Extract the [x, y] coordinate from the center of the cell holding the provided text.  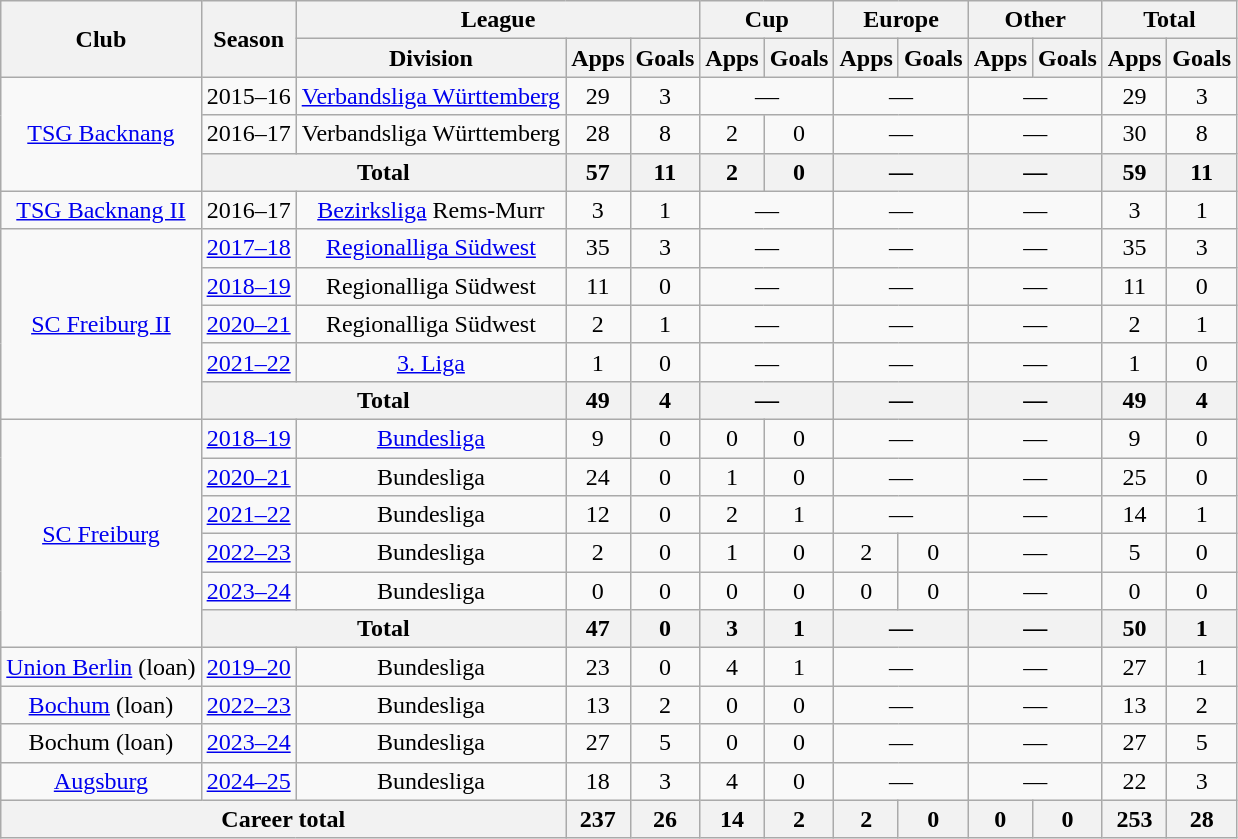
12 [598, 515]
2024–25 [248, 781]
25 [1134, 477]
50 [1134, 629]
Season [248, 39]
22 [1134, 781]
Bezirksliga Rems-Murr [430, 210]
2015–16 [248, 96]
Club [101, 39]
Other [1035, 20]
47 [598, 629]
237 [598, 819]
TSG Backnang II [101, 210]
SC Freiburg II [101, 324]
2017–18 [248, 248]
18 [598, 781]
Cup [767, 20]
Career total [284, 819]
3. Liga [430, 362]
23 [598, 667]
TSG Backnang [101, 134]
Europe [901, 20]
24 [598, 477]
SC Freiburg [101, 533]
Union Berlin (loan) [101, 667]
26 [665, 819]
57 [598, 172]
Division [430, 58]
Augsburg [101, 781]
30 [1134, 134]
League [498, 20]
59 [1134, 172]
2019–20 [248, 667]
253 [1134, 819]
